Search for the cell housing the specified text and yield its (x, y) center coordinate. 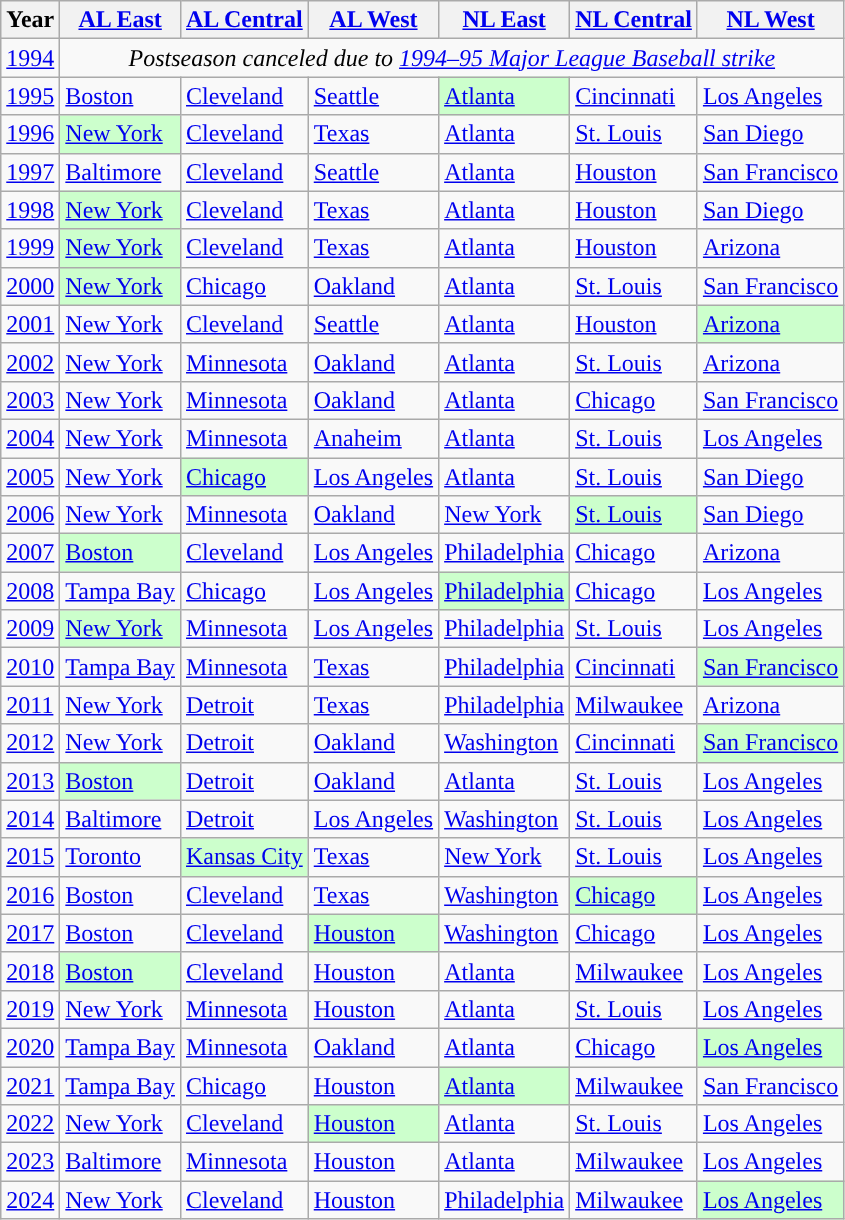
1994 (30, 58)
2015 (30, 857)
2016 (30, 895)
Kansas City (244, 857)
1999 (30, 248)
NL Central (634, 20)
2023 (30, 1162)
1995 (30, 96)
1996 (30, 134)
1998 (30, 210)
AL Central (244, 20)
AL West (373, 20)
2001 (30, 324)
2003 (30, 400)
2006 (30, 515)
2007 (30, 553)
Anaheim (373, 438)
Toronto (120, 857)
2009 (30, 629)
2024 (30, 1200)
1997 (30, 172)
2012 (30, 743)
2002 (30, 362)
2005 (30, 477)
2000 (30, 286)
2019 (30, 1009)
NL West (770, 20)
2022 (30, 1124)
Year (30, 20)
2004 (30, 438)
2013 (30, 781)
2011 (30, 705)
2020 (30, 1047)
2018 (30, 971)
2021 (30, 1085)
2010 (30, 667)
AL East (120, 20)
2008 (30, 591)
2014 (30, 819)
NL East (504, 20)
Postseason canceled due to 1994–95 Major League Baseball strike (452, 58)
2017 (30, 933)
